Detect which cell encompasses the target text, then output its [X, Y] center coordinate. 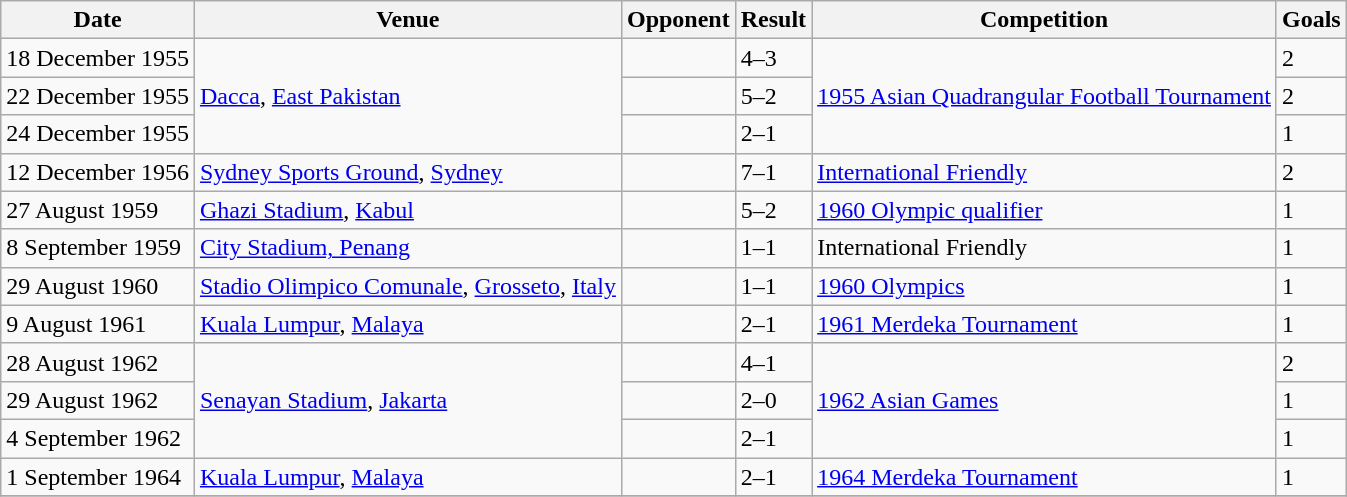
Competition [1044, 20]
Venue [408, 20]
Date [98, 20]
2–0 [773, 400]
1961 Merdeka Tournament [1044, 324]
Dacca, East Pakistan [408, 96]
Ghazi Stadium, Kabul [408, 210]
24 December 1955 [98, 134]
4–1 [773, 362]
Result [773, 20]
1 September 1964 [98, 477]
27 August 1959 [98, 210]
1960 Olympics [1044, 286]
Sydney Sports Ground, Sydney [408, 172]
4 September 1962 [98, 438]
4–3 [773, 58]
1962 Asian Games [1044, 400]
1955 Asian Quadrangular Football Tournament [1044, 96]
Opponent [678, 20]
Goals [1311, 20]
9 August 1961 [98, 324]
City Stadium, Penang [408, 248]
18 December 1955 [98, 58]
Senayan Stadium, Jakarta [408, 400]
1960 Olympic qualifier [1044, 210]
22 December 1955 [98, 96]
12 December 1956 [98, 172]
29 August 1960 [98, 286]
29 August 1962 [98, 400]
7–1 [773, 172]
1964 Merdeka Tournament [1044, 477]
Stadio Olimpico Comunale, Grosseto, Italy [408, 286]
28 August 1962 [98, 362]
8 September 1959 [98, 248]
